Return the (X, Y) coordinate for the center point of the cell that contains the specified text.  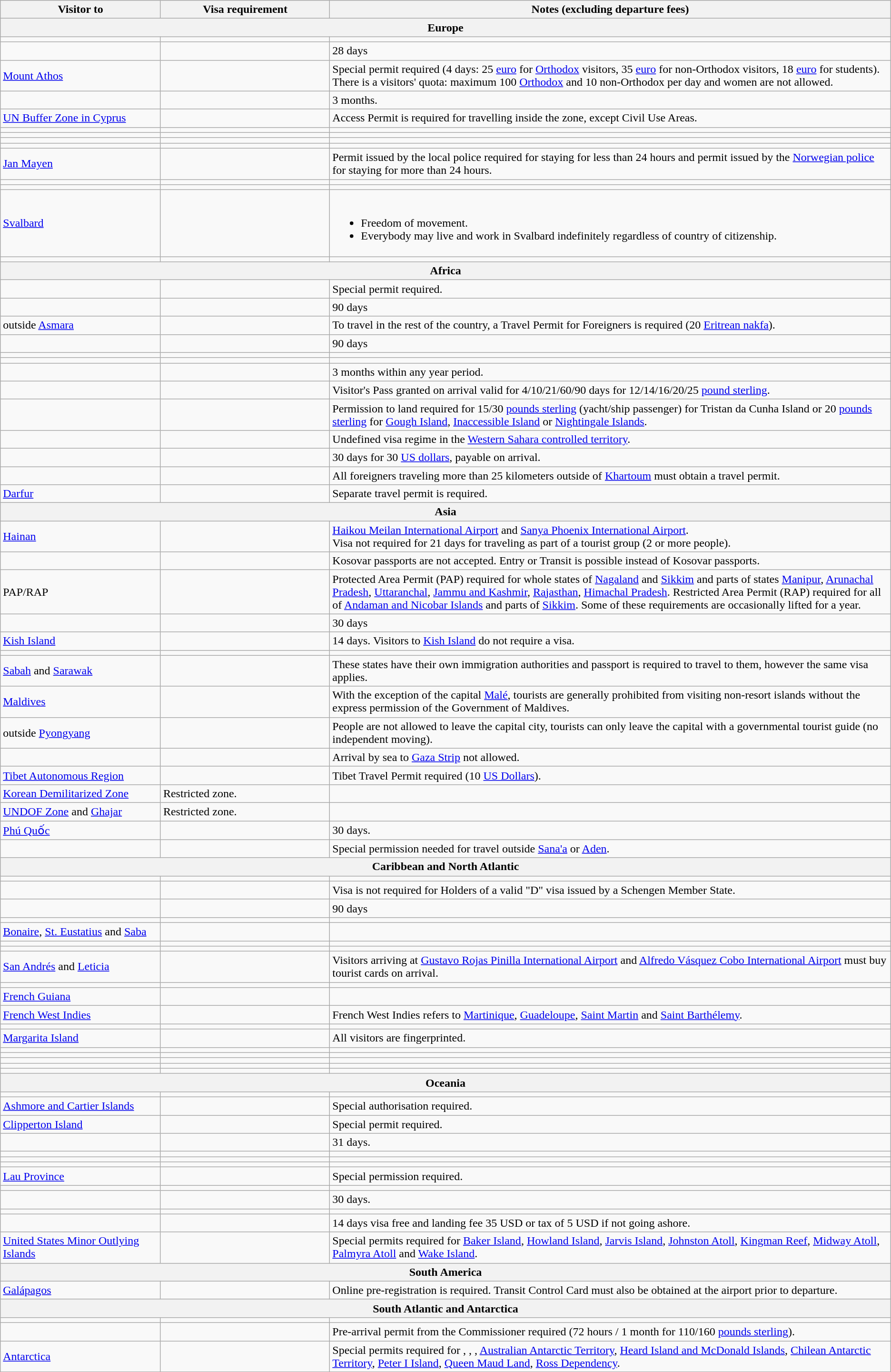
Korean Demilitarized Zone (81, 793)
14 days. Visitors to Kish Island do not require a visa. (610, 641)
United States Minor Outlying Islands (81, 1248)
Africa (445, 271)
Special permission needed for travel outside Sana'a or Aden. (610, 849)
outside Pyongyang (81, 732)
Lau Province (81, 1176)
31 days. (610, 1142)
Ashmore and Cartier Islands (81, 1106)
South America (445, 1272)
Bonaire, St. Eustatius and Saba (81, 931)
All visitors are fingerprinted. (610, 1038)
Svalbard (81, 223)
30 days (610, 623)
3 months within any year period. (610, 372)
These states have their own immigration authorities and passport is required to travel to them, however the same visa applies. (610, 671)
Maldives (81, 702)
Hainan (81, 536)
Special authorisation required. (610, 1106)
3 months. (610, 100)
Freedom of movement.Everybody may live and work in Svalbard indefinitely regardless of country of citizenship. (610, 223)
Tibet Travel Permit required (10 US Dollars). (610, 775)
Separate travel permit is required. (610, 494)
People are not allowed to leave the capital city, tourists can only leave the capital with a governmental tourist guide (no independent moving). (610, 732)
28 days (610, 51)
Notes (excluding departure fees) (610, 10)
Antarctica (81, 1356)
Europe (445, 28)
Special permission required. (610, 1176)
UNDOF Zone and Ghajar (81, 811)
Clipperton Island (81, 1124)
Pre-arrival permit from the Commissioner required (72 hours / 1 month for 110/160 pounds sterling). (610, 1332)
Special permits required for Baker Island, Howland Island, Jarvis Island, Johnston Atoll, Kingman Reef, Midway Atoll, Palmyra Atoll and Wake Island. (610, 1248)
Arrival by sea to Gaza Strip not allowed. (610, 757)
Access Permit is required for travelling inside the zone, except Civil Use Areas. (610, 118)
Asia (445, 512)
Visa is not required for Holders of a valid "D" visa issued by a Schengen Member State. (610, 890)
outside Asmara (81, 325)
South Atlantic and Antarctica (445, 1308)
To travel in the rest of the country, a Travel Permit for Foreigners is required (20 Eritrean nakfa). (610, 325)
Visitor's Pass granted on arrival valid for 4/10/21/60/90 days for 12/14/16/20/25 pound sterling. (610, 390)
San Andrés and Leticia (81, 967)
French Guiana (81, 997)
Caribbean and North Atlantic (445, 867)
Jan Mayen (81, 164)
Margarita Island (81, 1038)
All foreigners traveling more than 25 kilometers outside of Khartoum must obtain a travel permit. (610, 476)
Darfur (81, 494)
Oceania (445, 1082)
Galápagos (81, 1290)
14 days visa free and landing fee 35 USD or tax of 5 USD if not going ashore. (610, 1223)
Visa requirement (245, 10)
Visitors arriving at Gustavo Rojas Pinilla International Airport and Alfredo Vásquez Cobo International Airport must buy tourist cards on arrival. (610, 967)
Undefined visa regime in the Western Sahara controlled territory. (610, 439)
30 days for 30 US dollars, payable on arrival. (610, 457)
Sabah and Sarawak (81, 671)
Kosovar passports are not accepted. Entry or Transit is possible instead of Kosovar passports. (610, 561)
French West Indies (81, 1015)
Phú Quốc (81, 831)
Tibet Autonomous Region (81, 775)
French West Indies refers to Martinique, Guadeloupe, Saint Martin and Saint Barthélemy. (610, 1015)
Visitor to (81, 10)
Mount Athos (81, 75)
UN Buffer Zone in Cyprus (81, 118)
Online pre-registration is required. Transit Control Card must also be obtained at the airport prior to departure. (610, 1290)
Kish Island (81, 641)
PAP/RAP (81, 592)
